Identify which cell holds the provided text, then report its (x, y) central coordinate. 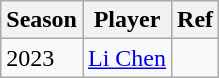
Player (126, 20)
2023 (42, 58)
Season (42, 20)
Ref (196, 20)
Li Chen (126, 58)
